Extract the [X, Y] coordinate from the center of the cell holding the provided text.  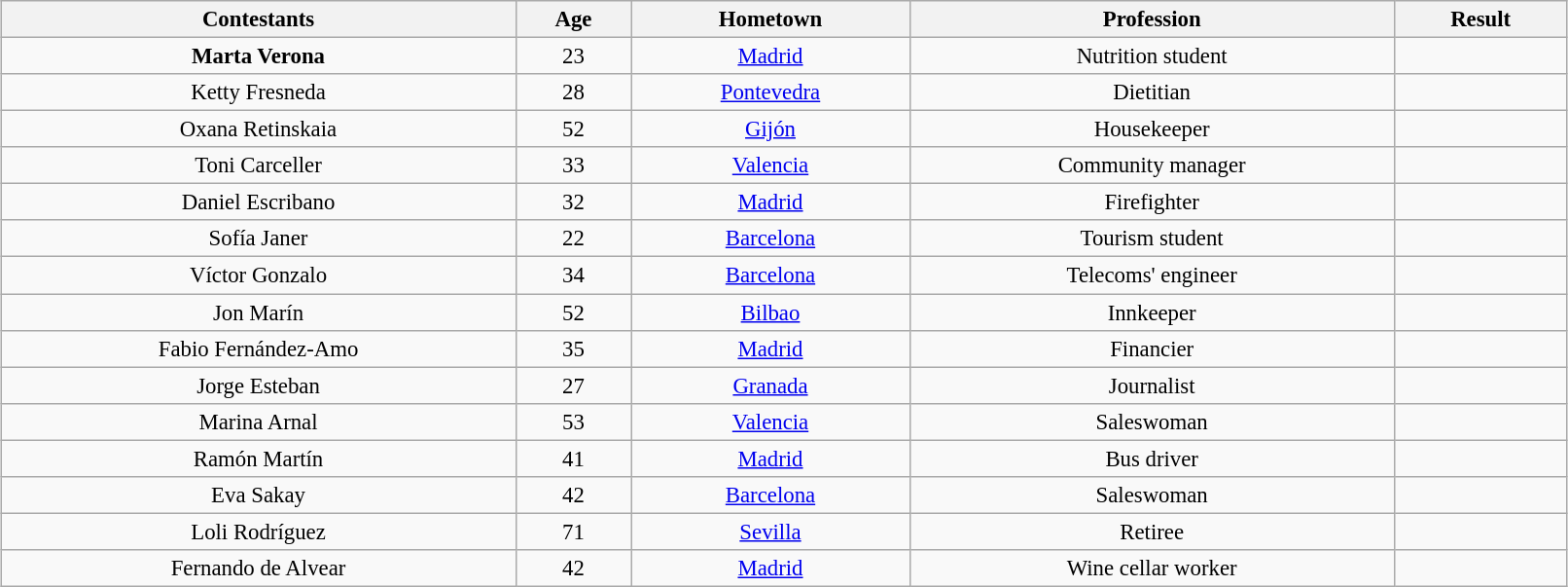
Sevilla [770, 532]
34 [574, 275]
Financier [1152, 349]
Ketty Fresneda [259, 92]
Pontevedra [770, 92]
22 [574, 238]
Community manager [1152, 165]
71 [574, 532]
28 [574, 92]
Tourism student [1152, 238]
Nutrition student [1152, 55]
Telecoms' engineer [1152, 275]
23 [574, 55]
Profession [1152, 19]
Bus driver [1152, 459]
27 [574, 385]
Result [1480, 19]
35 [574, 349]
Eva Sakay [259, 495]
Housekeeper [1152, 129]
Marina Arnal [259, 422]
Marta Verona [259, 55]
Víctor Gonzalo [259, 275]
Dietitian [1152, 92]
32 [574, 202]
Fernando de Alvear [259, 569]
Innkeeper [1152, 312]
Bilbao [770, 312]
Sofía Janer [259, 238]
Journalist [1152, 385]
Jon Marín [259, 312]
Loli Rodríguez [259, 532]
Wine cellar worker [1152, 569]
Hometown [770, 19]
Jorge Esteban [259, 385]
Firefighter [1152, 202]
53 [574, 422]
Age [574, 19]
Retiree [1152, 532]
Gijón [770, 129]
Ramón Martín [259, 459]
Daniel Escribano [259, 202]
41 [574, 459]
Contestants [259, 19]
Oxana Retinskaia [259, 129]
Fabio Fernández-Amo [259, 349]
Granada [770, 385]
33 [574, 165]
Toni Carceller [259, 165]
